Return (x, y) of the center of cell containing provided text 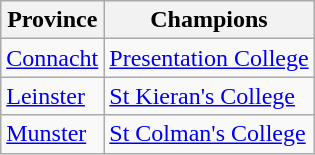
St Kieran's College (209, 96)
Connacht (52, 58)
St Colman's College (209, 134)
Presentation College (209, 58)
Province (52, 20)
Champions (209, 20)
Munster (52, 134)
Leinster (52, 96)
